Return [X, Y] of the center of cell containing provided text 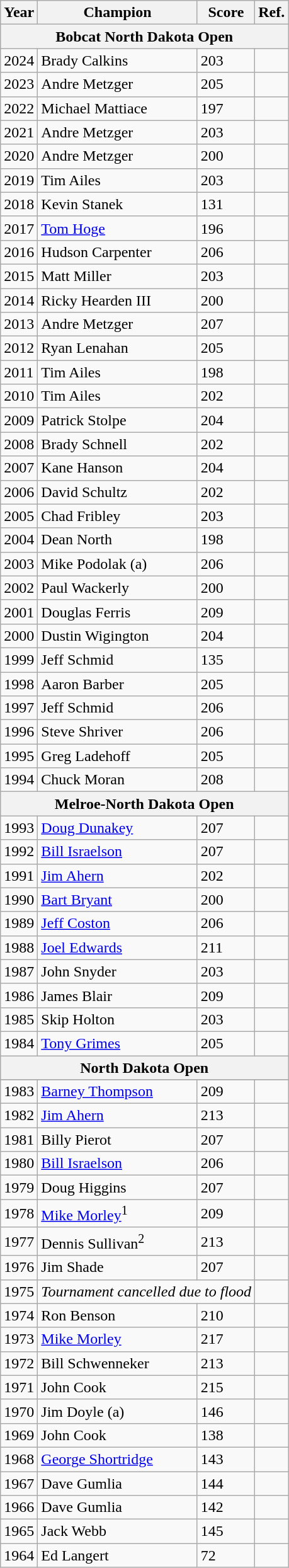
Billy Pierot [117, 1140]
1966 [19, 1508]
Dustin Wigington [117, 636]
Ed Langert [117, 1555]
Aaron Barber [117, 684]
Ron Benson [117, 1315]
Kevin Stanek [117, 204]
2024 [19, 60]
Tom Hoge [117, 228]
Dean North [117, 540]
Paul Wackerly [117, 588]
Douglas Ferris [117, 612]
2015 [19, 276]
Michael Mattiace [117, 108]
1965 [19, 1531]
Barney Thompson [117, 1092]
Ryan Lenahan [117, 348]
1970 [19, 1411]
North Dakota Open [145, 1068]
208 [225, 780]
2000 [19, 636]
1967 [19, 1484]
Jim Doyle (a) [117, 1411]
1977 [19, 1241]
1981 [19, 1140]
2009 [19, 420]
1986 [19, 995]
143 [225, 1459]
2011 [19, 372]
1973 [19, 1339]
1999 [19, 660]
1976 [19, 1268]
1992 [19, 852]
2007 [19, 468]
1984 [19, 1043]
1983 [19, 1092]
Jack Webb [117, 1531]
217 [225, 1339]
2006 [19, 492]
Hudson Carpenter [117, 252]
2012 [19, 348]
1998 [19, 684]
Doug Dunakey [117, 828]
2008 [19, 444]
1991 [19, 876]
2017 [19, 228]
1978 [19, 1213]
1987 [19, 971]
Jeff Coston [117, 924]
197 [225, 108]
Tony Grimes [117, 1043]
James Blair [117, 995]
2005 [19, 516]
142 [225, 1508]
2019 [19, 180]
144 [225, 1484]
146 [225, 1411]
Brady Schnell [117, 444]
Skip Holton [117, 1019]
Chad Fribley [117, 516]
72 [225, 1555]
1982 [19, 1116]
John Snyder [117, 971]
Bobcat North Dakota Open [145, 37]
1993 [19, 828]
1990 [19, 900]
1994 [19, 780]
Score [225, 13]
2001 [19, 612]
1995 [19, 756]
Bill Schwenneker [117, 1363]
Matt Miller [117, 276]
Dennis Sullivan2 [117, 1241]
196 [225, 228]
Patrick Stolpe [117, 420]
2021 [19, 132]
1989 [19, 924]
Ricky Hearden III [117, 300]
1971 [19, 1387]
Tournament cancelled due to flood [146, 1291]
215 [225, 1387]
1972 [19, 1363]
Doug Higgins [117, 1187]
Joel Edwards [117, 947]
Kane Hanson [117, 468]
Mike Morley1 [117, 1213]
2013 [19, 324]
2023 [19, 84]
Greg Ladehoff [117, 756]
David Schultz [117, 492]
131 [225, 204]
135 [225, 660]
Year [19, 13]
138 [225, 1435]
1979 [19, 1187]
1996 [19, 732]
2020 [19, 156]
Bart Bryant [117, 900]
1980 [19, 1164]
2002 [19, 588]
2003 [19, 564]
Steve Shriver [117, 732]
145 [225, 1531]
Brady Calkins [117, 60]
2022 [19, 108]
Chuck Moran [117, 780]
Melroe-North Dakota Open [145, 804]
210 [225, 1315]
2018 [19, 204]
1964 [19, 1555]
2010 [19, 396]
2004 [19, 540]
1974 [19, 1315]
1985 [19, 1019]
Ref. [272, 13]
Champion [117, 13]
2016 [19, 252]
1988 [19, 947]
George Shortridge [117, 1459]
Mike Morley [117, 1339]
2014 [19, 300]
1997 [19, 708]
Mike Podolak (a) [117, 564]
1968 [19, 1459]
Jim Shade [117, 1268]
211 [225, 947]
1975 [19, 1291]
1969 [19, 1435]
